Capture the cell that displays the provided text and extract its [x, y] central coordinate. 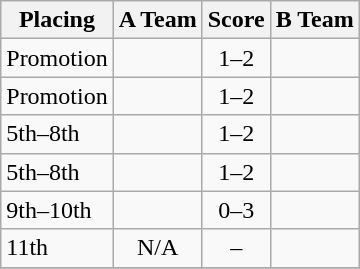
11th [57, 248]
Score [236, 20]
0–3 [236, 210]
– [236, 248]
Placing [57, 20]
9th–10th [57, 210]
B Team [314, 20]
A Team [158, 20]
N/A [158, 248]
